Capture the cell that displays the provided text and extract its [x, y] central coordinate. 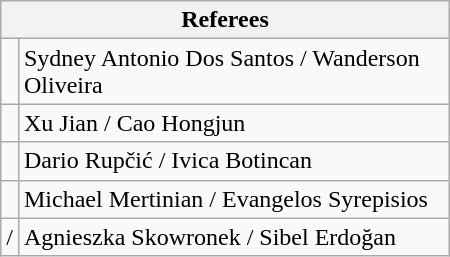
Xu Jian / Cao Hongjun [234, 123]
Michael Mertinian / Evangelos Syrepisios [234, 199]
Agnieszka Skowronek / Sibel Erdoğan [234, 237]
/ [10, 237]
Dario Rupčić / Ivica Botincan [234, 161]
Sydney Antonio Dos Santos / Wanderson Oliveira [234, 72]
Referees [225, 20]
